From the cell containing the given text, extract its center point as [x, y] coordinate. 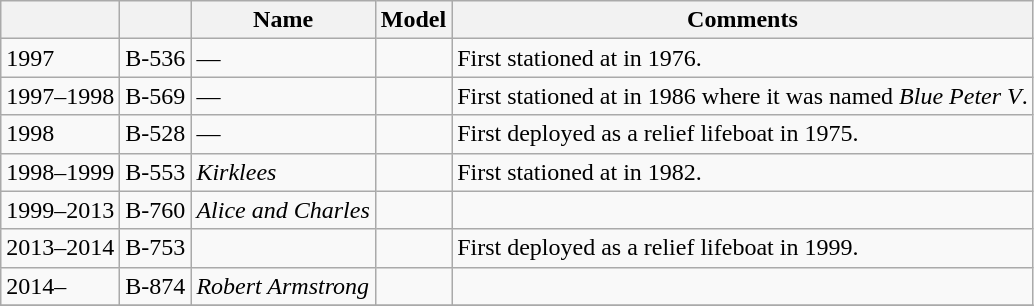
Alice and Charles [283, 210]
B-874 [156, 286]
1997 [60, 58]
1997–1998 [60, 96]
First stationed at in 1982. [743, 172]
B-569 [156, 96]
2014– [60, 286]
B-753 [156, 248]
First deployed as a relief lifeboat in 1999. [743, 248]
Kirklees [283, 172]
1999–2013 [60, 210]
2013–2014 [60, 248]
First stationed at in 1976. [743, 58]
B-553 [156, 172]
B-528 [156, 134]
Name [283, 20]
First deployed as a relief lifeboat in 1975. [743, 134]
B-760 [156, 210]
Model [413, 20]
1998 [60, 134]
Comments [743, 20]
B-536 [156, 58]
Robert Armstrong [283, 286]
1998–1999 [60, 172]
First stationed at in 1986 where it was named Blue Peter V. [743, 96]
